For the text-containing cell, return its midpoint in (X, Y) coordinate format. 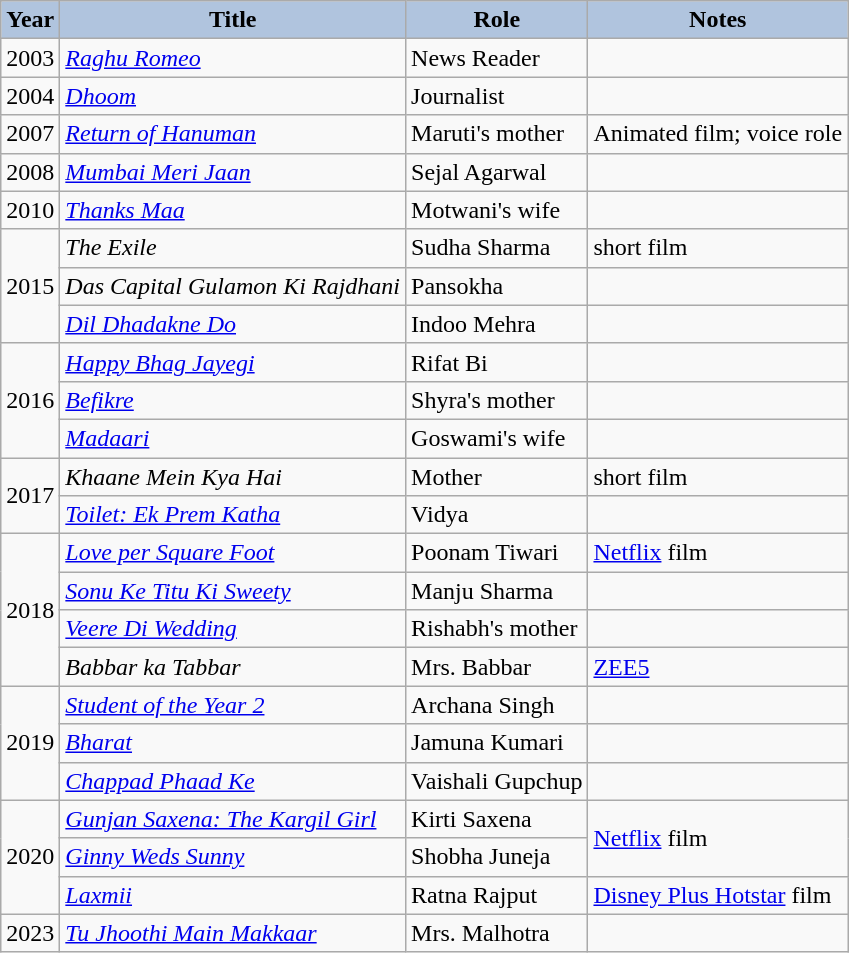
ZEE5 (718, 667)
News Reader (497, 58)
2018 (30, 610)
Ratna Rajput (497, 895)
Archana Singh (497, 705)
2020 (30, 857)
2019 (30, 743)
Journalist (497, 96)
2004 (30, 96)
Mrs. Malhotra (497, 933)
Manju Sharma (497, 591)
Dil Dhadakne Do (233, 324)
Pansokha (497, 286)
2010 (30, 210)
Mother (497, 477)
Happy Bhag Jayegi (233, 362)
Notes (718, 20)
2016 (30, 400)
Maruti's mother (497, 134)
Veere Di Wedding (233, 629)
2023 (30, 933)
Year (30, 20)
Tu Jhoothi Main Makkaar (233, 933)
Love per Square Foot (233, 553)
Dhoom (233, 96)
Vaishali Gupchup (497, 781)
Animated film; voice role (718, 134)
Laxmii (233, 895)
2017 (30, 496)
Goswami's wife (497, 438)
Rishabh's mother (497, 629)
Chappad Phaad Ke (233, 781)
Toilet: Ek Prem Katha (233, 515)
Das Capital Gulamon Ki Rajdhani (233, 286)
Mumbai Meri Jaan (233, 172)
Motwani's wife (497, 210)
Sejal Agarwal (497, 172)
Khaane Mein Kya Hai (233, 477)
Sonu Ke Titu Ki Sweety (233, 591)
Return of Hanuman (233, 134)
Student of the Year 2 (233, 705)
Raghu Romeo (233, 58)
Jamuna Kumari (497, 743)
Bharat (233, 743)
Gunjan Saxena: The Kargil Girl (233, 819)
Madaari (233, 438)
Shyra's mother (497, 400)
Sudha Sharma (497, 248)
Mrs. Babbar (497, 667)
Thanks Maa (233, 210)
Babbar ka Tabbar (233, 667)
Vidya (497, 515)
Shobha Juneja (497, 857)
Ginny Weds Sunny (233, 857)
Indoo Mehra (497, 324)
Title (233, 20)
Role (497, 20)
Befikre (233, 400)
Rifat Bi (497, 362)
2008 (30, 172)
Poonam Tiwari (497, 553)
2007 (30, 134)
2003 (30, 58)
The Exile (233, 248)
Kirti Saxena (497, 819)
2015 (30, 286)
Disney Plus Hotstar film (718, 895)
